Scan for the cell matching the given text and deliver its (x, y) coordinate at center. 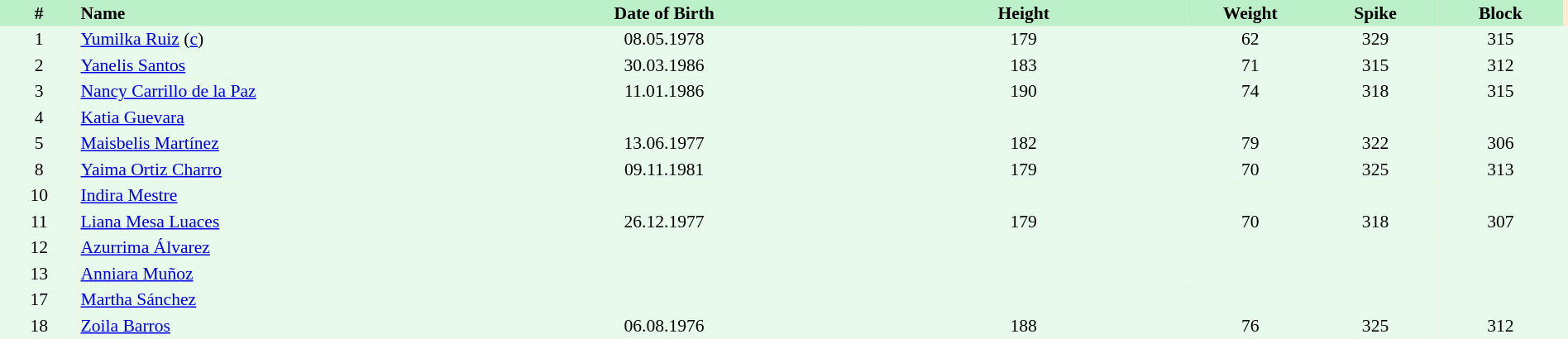
76 (1250, 326)
30.03.1986 (664, 65)
8 (39, 169)
190 (1024, 91)
18 (39, 326)
08.05.1978 (664, 40)
Name (273, 13)
Date of Birth (664, 13)
71 (1250, 65)
Yanelis Santos (273, 65)
3 (39, 91)
Liana Mesa Luaces (273, 222)
11 (39, 222)
09.11.1981 (664, 169)
Height (1024, 13)
Yumilka Ruiz (c) (273, 40)
79 (1250, 144)
13.06.1977 (664, 144)
17 (39, 299)
12 (39, 248)
Katia Guevara (273, 117)
Azurrima Álvarez (273, 248)
Zoila Barros (273, 326)
Yaima Ortiz Charro (273, 169)
Maisbelis Martínez (273, 144)
4 (39, 117)
329 (1374, 40)
26.12.1977 (664, 222)
62 (1250, 40)
Anniara Muñoz (273, 274)
183 (1024, 65)
06.08.1976 (664, 326)
307 (1500, 222)
313 (1500, 169)
5 (39, 144)
306 (1500, 144)
Nancy Carrillo de la Paz (273, 91)
Indira Mestre (273, 195)
Martha Sánchez (273, 299)
182 (1024, 144)
74 (1250, 91)
322 (1374, 144)
10 (39, 195)
Block (1500, 13)
# (39, 13)
13 (39, 274)
Spike (1374, 13)
11.01.1986 (664, 91)
188 (1024, 326)
Weight (1250, 13)
2 (39, 65)
1 (39, 40)
